Detect which cell encompasses the target text, then output its [X, Y] center coordinate. 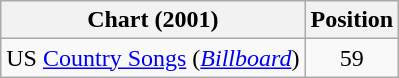
US Country Songs (Billboard) [153, 58]
59 [352, 58]
Position [352, 20]
Chart (2001) [153, 20]
